Output the (X, Y) coordinate of the center of the cell containing the given text.  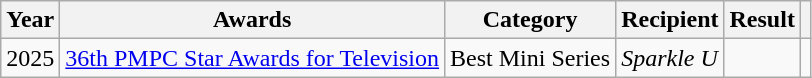
Sparkle U (670, 58)
Year (30, 20)
Awards (252, 20)
Recipient (670, 20)
Best Mini Series (530, 58)
Category (530, 20)
36th PMPC Star Awards for Television (252, 58)
2025 (30, 58)
Result (762, 20)
